Detect which cell encompasses the target text, then output its [X, Y] center coordinate. 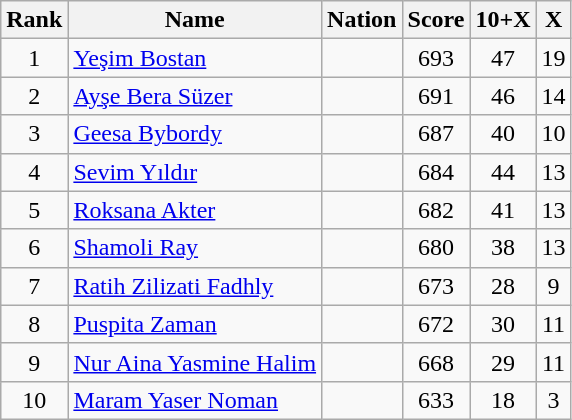
28 [503, 286]
10+X [503, 20]
41 [503, 210]
6 [34, 248]
Ayşe Bera Süzer [195, 96]
30 [503, 324]
5 [34, 210]
40 [503, 134]
Puspita Zaman [195, 324]
Yeşim Bostan [195, 58]
Geesa Bybordy [195, 134]
Nur Aina Yasmine Halim [195, 362]
687 [436, 134]
Maram Yaser Noman [195, 400]
668 [436, 362]
29 [503, 362]
Nation [362, 20]
693 [436, 58]
19 [554, 58]
4 [34, 172]
Name [195, 20]
Shamoli Ray [195, 248]
7 [34, 286]
Rank [34, 20]
2 [34, 96]
680 [436, 248]
Ratih Zilizati Fadhly [195, 286]
673 [436, 286]
682 [436, 210]
18 [503, 400]
8 [34, 324]
47 [503, 58]
633 [436, 400]
Roksana Akter [195, 210]
672 [436, 324]
X [554, 20]
44 [503, 172]
Sevim Yıldır [195, 172]
1 [34, 58]
684 [436, 172]
38 [503, 248]
691 [436, 96]
14 [554, 96]
Score [436, 20]
46 [503, 96]
